Detect which cell encompasses the target text, then output its [x, y] center coordinate. 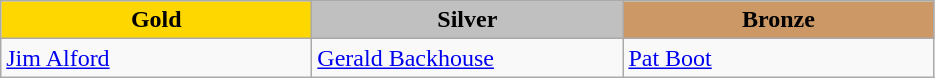
Gold [156, 20]
Gerald Backhouse [468, 58]
Bronze [778, 20]
Jim Alford [156, 58]
Pat Boot [778, 58]
Silver [468, 20]
